Capture the cell that displays the provided text and extract its [x, y] central coordinate. 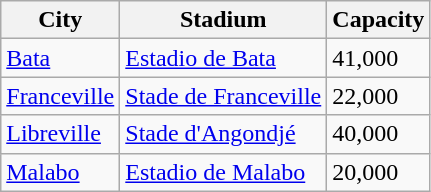
Estadio de Bata [224, 58]
Franceville [60, 96]
Capacity [378, 20]
Stade d'Angondjé [224, 134]
Libreville [60, 134]
Stade de Franceville [224, 96]
Malabo [60, 172]
Bata [60, 58]
Stadium [224, 20]
City [60, 20]
20,000 [378, 172]
41,000 [378, 58]
22,000 [378, 96]
40,000 [378, 134]
Estadio de Malabo [224, 172]
